Search for the cell housing the specified text and yield its [x, y] center coordinate. 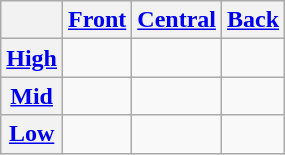
Front [98, 20]
Back [254, 20]
High [32, 58]
Central [177, 20]
Mid [32, 96]
Low [32, 134]
